Return the [X, Y] coordinate for the center point of the cell that contains the specified text.  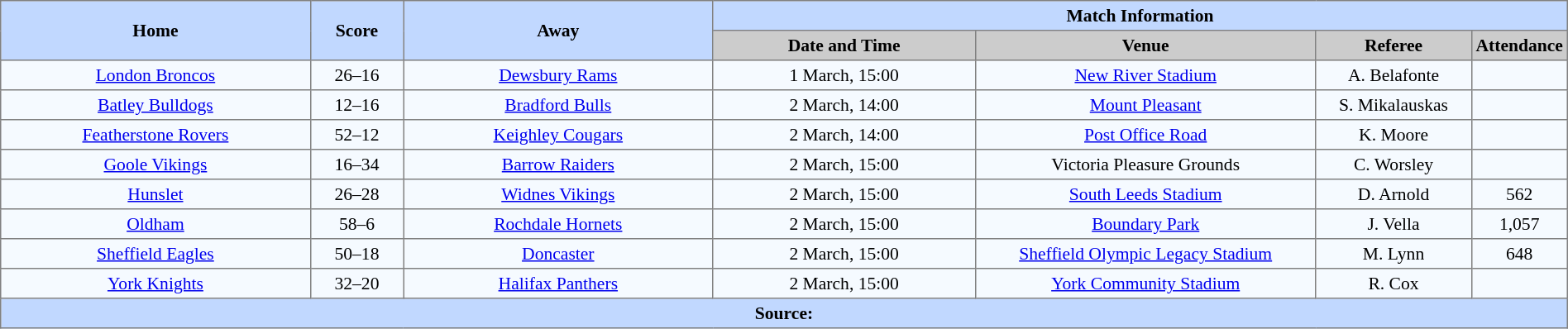
32–20 [357, 284]
648 [1519, 254]
Sheffield Eagles [155, 254]
Post Office Road [1145, 135]
Mount Pleasant [1145, 105]
K. Moore [1394, 135]
52–12 [357, 135]
Batley Bulldogs [155, 105]
D. Arnold [1394, 194]
562 [1519, 194]
Attendance [1519, 45]
Dewsbury Rams [558, 75]
Widnes Vikings [558, 194]
Source: [784, 313]
A. Belafonte [1394, 75]
Featherstone Rovers [155, 135]
York Community Stadium [1145, 284]
Keighley Cougars [558, 135]
M. Lynn [1394, 254]
Match Information [1140, 16]
Sheffield Olympic Legacy Stadium [1145, 254]
50–18 [357, 254]
Boundary Park [1145, 224]
R. Cox [1394, 284]
Away [558, 31]
Oldham [155, 224]
Halifax Panthers [558, 284]
C. Worsley [1394, 164]
16–34 [357, 164]
J. Vella [1394, 224]
S. Mikalauskas [1394, 105]
Venue [1145, 45]
58–6 [357, 224]
Barrow Raiders [558, 164]
New River Stadium [1145, 75]
Goole Vikings [155, 164]
York Knights [155, 284]
26–16 [357, 75]
Date and Time [844, 45]
1,057 [1519, 224]
London Broncos [155, 75]
Score [357, 31]
Home [155, 31]
Doncaster [558, 254]
26–28 [357, 194]
Victoria Pleasure Grounds [1145, 164]
Hunslet [155, 194]
12–16 [357, 105]
Referee [1394, 45]
South Leeds Stadium [1145, 194]
Bradford Bulls [558, 105]
Rochdale Hornets [558, 224]
1 March, 15:00 [844, 75]
